Return [X, Y] of the center of cell containing provided text 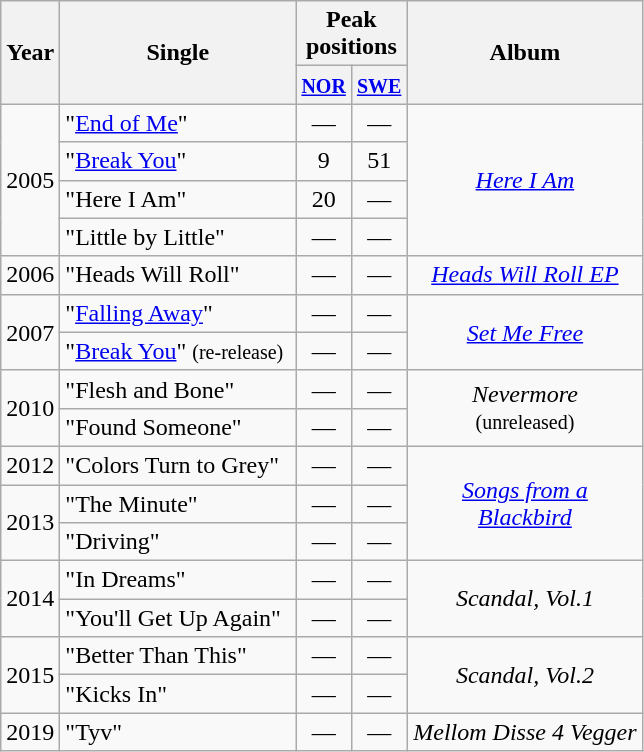
"The Minute" [178, 503]
"Better Than This" [178, 656]
"Break You" [178, 161]
"Heads Will Roll" [178, 275]
2012 [30, 465]
"Tyv" [178, 732]
Here I Am [525, 180]
"Break You" (re-release) [178, 351]
SWE [379, 85]
"Kicks In" [178, 694]
2010 [30, 408]
"Here I Am" [178, 199]
2019 [30, 732]
"Colors Turn to Grey" [178, 465]
Nevermore(unreleased) [525, 408]
"Falling Away" [178, 313]
9 [324, 161]
"Found Someone" [178, 427]
"Little by Little" [178, 237]
51 [379, 161]
NOR [324, 85]
2013 [30, 522]
"You'll Get Up Again" [178, 618]
Scandal, Vol.1 [525, 599]
2007 [30, 332]
"In Dreams" [178, 580]
Scandal, Vol.2 [525, 675]
"Flesh and Bone" [178, 389]
2005 [30, 180]
Year [30, 52]
"End of Me" [178, 123]
20 [324, 199]
2014 [30, 599]
Single [178, 52]
Peak positions [352, 34]
Set Me Free [525, 332]
2015 [30, 675]
2006 [30, 275]
Mellom Disse 4 Vegger [525, 732]
Songs from a Blackbird [525, 503]
Album [525, 52]
"Driving" [178, 542]
Heads Will Roll EP [525, 275]
